Capture the cell that displays the provided text and extract its [x, y] central coordinate. 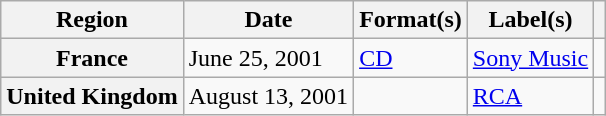
August 13, 2001 [268, 96]
France [92, 58]
Region [92, 20]
Format(s) [411, 20]
CD [411, 58]
United Kingdom [92, 96]
Date [268, 20]
Sony Music [530, 58]
June 25, 2001 [268, 58]
RCA [530, 96]
Label(s) [530, 20]
